Find where the given text appears and provide that cell's center as (X, Y) coordinate. 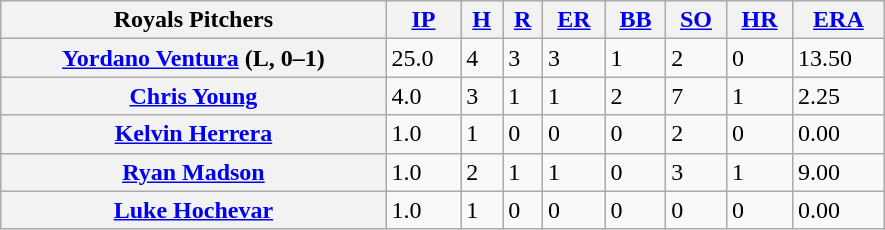
BB (636, 20)
4.0 (424, 96)
R (523, 20)
7 (696, 96)
Luke Hochevar (194, 210)
ER (574, 20)
4 (482, 58)
Royals Pitchers (194, 20)
H (482, 20)
ERA (839, 20)
Chris Young (194, 96)
9.00 (839, 172)
IP (424, 20)
HR (759, 20)
25.0 (424, 58)
Yordano Ventura (L, 0–1) (194, 58)
Ryan Madson (194, 172)
SO (696, 20)
Kelvin Herrera (194, 134)
13.50 (839, 58)
2.25 (839, 96)
